Identify which cell holds the provided text, then report its [X, Y] central coordinate. 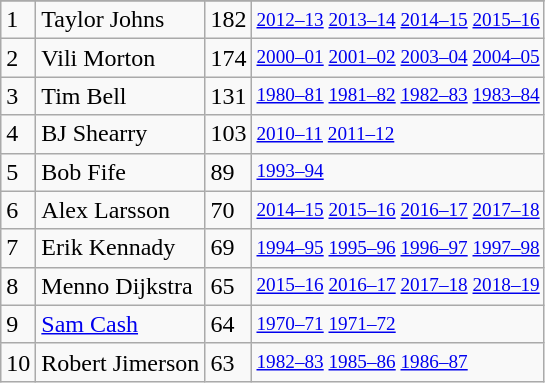
182 [228, 20]
131 [228, 96]
Taylor Johns [120, 20]
Bob Fife [120, 172]
Menno Dijkstra [120, 286]
5 [18, 172]
8 [18, 286]
65 [228, 286]
4 [18, 134]
BJ Shearry [120, 134]
1982–83 1985–86 1986–87 [398, 362]
Vili Morton [120, 58]
Tim Bell [120, 96]
174 [228, 58]
6 [18, 210]
103 [228, 134]
63 [228, 362]
89 [228, 172]
64 [228, 324]
7 [18, 248]
2012–13 2013–14 2014–15 2015–16 [398, 20]
1980–81 1981–82 1982–83 1983–84 [398, 96]
Sam Cash [120, 324]
Alex Larsson [120, 210]
2015–16 2016–17 2017–18 2018–19 [398, 286]
Robert Jimerson [120, 362]
10 [18, 362]
1970–71 1971–72 [398, 324]
3 [18, 96]
Erik Kennady [120, 248]
1993–94 [398, 172]
1 [18, 20]
9 [18, 324]
1994–95 1995–96 1996–97 1997–98 [398, 248]
69 [228, 248]
2014–15 2015–16 2016–17 2017–18 [398, 210]
2 [18, 58]
2000–01 2001–02 2003–04 2004–05 [398, 58]
70 [228, 210]
2010–11 2011–12 [398, 134]
